Return the (X, Y) coordinate for the center point of the cell that contains the specified text.  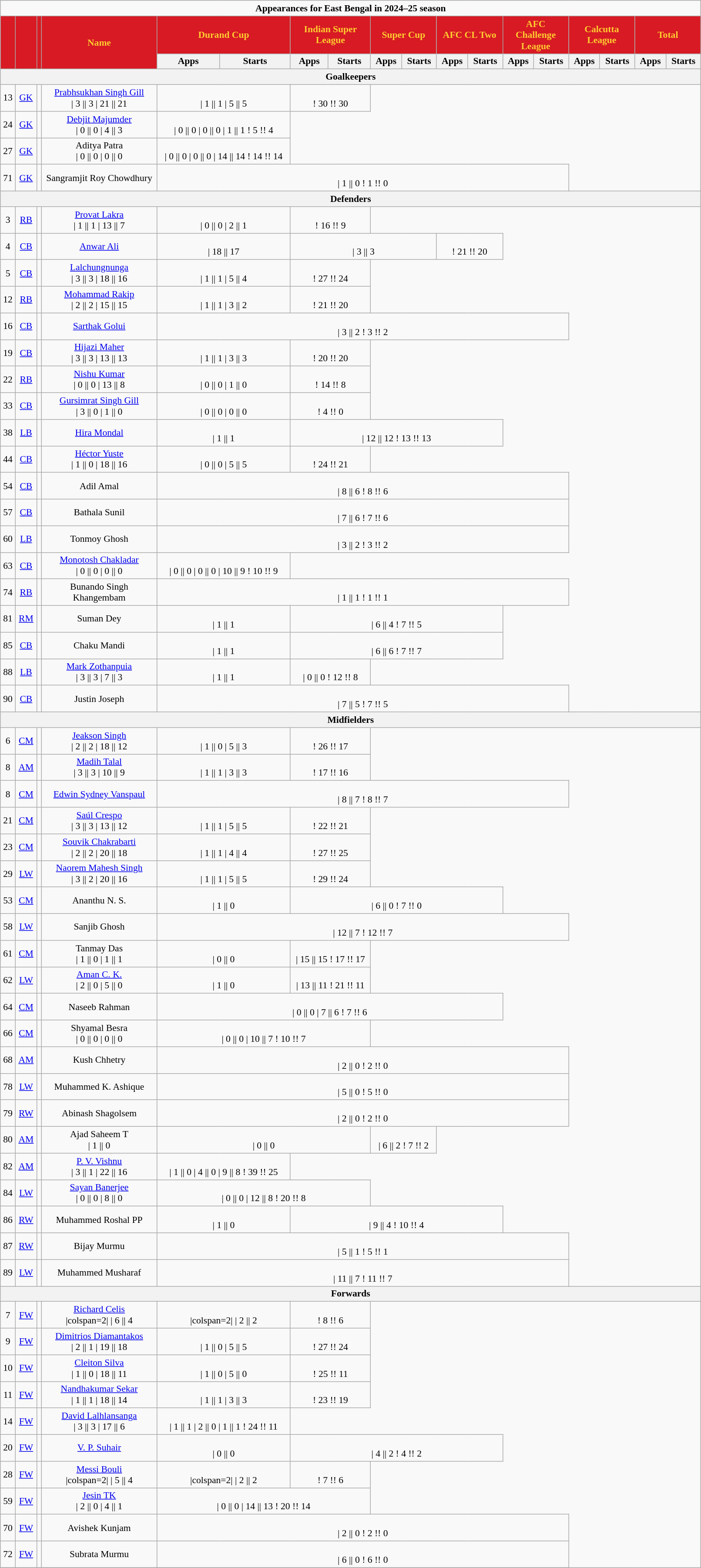
| 12 || 7 ! 12 !! 7 (363, 927)
| 11 || 7 ! 11 !! 7 (363, 1273)
Name (99, 43)
57 (8, 513)
Tonmoy Ghosh (99, 539)
Bunando Singh Khangembam (99, 593)
| 1 || 0 | 5 || 3 (224, 741)
Cleiton Silva| 1 || 0 | 18 || 11 (99, 1368)
| 1 || 1 | 2 || 0 | 1 || 1 ! 24 !! 11 (224, 1421)
Sarthak Golui (99, 326)
| 1 || 1 | 5 || 4 (224, 273)
! 4 !! 0 (330, 406)
Ajad Saheem T| 1 || 0 (99, 1140)
! 30 !! 30 (330, 98)
| 0 || 0 | 14 || 13 ! 20 !! 14 (264, 1501)
44 (8, 460)
| 4 || 2 ! 4 !! 2 (396, 1448)
60 (8, 539)
19 (8, 353)
10 (8, 1368)
| 1 || 1 | 4 || 4 (224, 847)
Kush Chhetry (99, 1060)
Messi Bouli|colspan=2| | 5 || 4 (99, 1474)
! 8 !! 6 (330, 1315)
| 1 || 1 ! 1 !! 1 (363, 593)
Héctor Yuste| 1 || 0 | 18 || 16 (99, 460)
David Lalhlansanga| 3 || 3 | 17 || 6 (99, 1421)
87 (8, 1246)
| 7 || 6 ! 7 !! 6 (363, 513)
| 0 || 0 | 12 || 8 ! 20 !! 8 (264, 1193)
66 (8, 1033)
Justin Joseph (99, 699)
Calcutta League (602, 35)
Mark Zothanpuia| 3 || 3 | 7 || 3 (99, 672)
Saúl Crespo| 3 || 3 | 13 || 12 (99, 821)
38 (8, 433)
58 (8, 927)
Hira Mondal (99, 433)
| 0 || 0 | 0 || 0 | 14 || 14 ! 14 !! 14 (224, 151)
3 (8, 220)
| 6 || 2 ! 7 !! 2 (403, 1140)
72 (8, 1555)
Appearances for East Bengal in 2024–25 season (351, 8)
11 (8, 1394)
85 (8, 646)
54 (8, 486)
Souvik Chakrabarti| 2 || 2 | 20 || 18 (99, 847)
Aditya Patra| 0 || 0 | 0 || 0 (99, 151)
68 (8, 1060)
16 (8, 326)
82 (8, 1166)
! 22 !! 21 (330, 821)
Sanjib Ghosh (99, 927)
| 1 || 0 ! 1 !! 0 (363, 178)
Suman Dey (99, 619)
9 (8, 1341)
Edwin Sydney Vanspaul (99, 794)
| 15 || 15 ! 17 !! 17 (330, 954)
| 8 || 6 ! 8 !! 6 (363, 486)
Hijazi Maher| 3 || 3 | 13 || 13 (99, 353)
| 1 || 0 | 5 || 0 (224, 1368)
Chaku Mandi (99, 646)
! 7 !! 6 (330, 1474)
! 17 !! 16 (330, 768)
Monotosh Chakladar| 0 || 0 | 0 || 0 (99, 566)
Anwar Ali (99, 246)
P. V. Vishnu| 3 || 1 | 22 || 16 (99, 1166)
23 (8, 847)
RM (26, 619)
74 (8, 593)
| 0 || 0 | 0 || 0 (224, 406)
Abinash Shagolsem (99, 1113)
| 0 || 0 ! 12 !! 8 (330, 672)
| 6 || 0 ! 6 !! 0 (363, 1555)
Shyamal Besra| 0 || 0 | 0 || 0 (99, 1033)
90 (8, 699)
Dimitrios Diamantakos| 2 || 1 | 19 || 18 (99, 1341)
63 (8, 566)
Jeakson Singh| 2 || 2 | 18 || 12 (99, 741)
Nandhakumar Sekar| 1 || 1 | 18 || 14 (99, 1394)
! 20 !! 20 (330, 353)
Sangramjit Roy Chowdhury (99, 178)
33 (8, 406)
Super Cup (403, 35)
Ananthu N. S. (99, 901)
Total (668, 35)
! 25 !! 11 (330, 1368)
Adil Amal (99, 486)
| 7 || 5 ! 7 !! 5 (363, 699)
| 0 || 0 | 2 || 1 (224, 220)
Naorem Mahesh Singh| 3 || 2 | 20 || 16 (99, 874)
6 (8, 741)
21 (8, 821)
Mohammad Rakip| 2 || 2 | 15 || 15 (99, 299)
| 13 || 11 ! 21 !! 11 (330, 980)
22 (8, 379)
| 6 || 0 ! 7 !! 0 (396, 901)
Jesin TK| 2 || 0 | 4 || 1 (99, 1501)
| 9 || 4 ! 10 !! 4 (396, 1219)
Defenders (351, 199)
| 1 || 0 | 4 || 0 | 9 || 8 ! 39 !! 25 (224, 1166)
| 0 || 0 | 5 || 5 (224, 460)
! 26 !! 17 (330, 741)
88 (8, 672)
Sayan Banerjee| 0 || 0 | 8 || 0 (99, 1193)
Indian Super League (330, 35)
28 (8, 1474)
Subrata Murmu (99, 1555)
20 (8, 1448)
80 (8, 1140)
Aman C. K.| 2 || 0 | 5 || 0 (99, 980)
V. P. Suhair (99, 1448)
89 (8, 1273)
24 (8, 124)
59 (8, 1501)
62 (8, 980)
29 (8, 874)
| 3 || 3 (363, 246)
53 (8, 901)
Nishu Kumar| 0 || 0 | 13 || 8 (99, 379)
Naseeb Rahman (99, 1007)
! 24 !! 21 (330, 460)
4 (8, 246)
Tanmay Das| 1 || 0 | 1 || 1 (99, 954)
Bathala Sunil (99, 513)
Avishek Kunjam (99, 1528)
71 (8, 178)
Madih Talal| 3 || 3 | 10 || 9 (99, 768)
| 6 || 6 ! 7 !! 7 (396, 646)
70 (8, 1528)
79 (8, 1113)
! 29 !! 24 (330, 874)
| 0 || 0 | 7 || 6 ! 7 !! 6 (330, 1007)
Debjit Majumder| 0 || 0 | 4 || 3 (99, 124)
61 (8, 954)
Prabhsukhan Singh Gill| 3 || 3 | 21 || 21 (99, 98)
| 8 || 7 ! 8 !! 7 (363, 794)
| 5 || 0 ! 5 !! 0 (363, 1086)
AFC CL Two (470, 35)
14 (8, 1421)
Muhammed K. Ashique (99, 1086)
84 (8, 1193)
Bijay Murmu (99, 1246)
Richard Celis|colspan=2| | 6 || 4 (99, 1315)
| 0 || 0 | 0 || 0 | 1 || 1 ! 5 !! 4 (224, 124)
Lalchungnunga| 3 || 3 | 18 || 16 (99, 273)
! 14 !! 8 (330, 379)
Muhammed Roshal PP (99, 1219)
| 1 || 0 | 5 || 5 (224, 1341)
Provat Lakra| 1 || 1 | 13 || 7 (99, 220)
| 1 || 1 | 3 || 2 (224, 299)
Forwards (351, 1294)
Gursimrat Singh Gill| 3 || 0 | 1 || 0 (99, 406)
7 (8, 1315)
Durand Cup (224, 35)
12 (8, 299)
Muhammed Musharaf (99, 1273)
| 5 || 1 ! 5 !! 1 (363, 1246)
13 (8, 98)
86 (8, 1219)
78 (8, 1086)
! 16 !! 9 (330, 220)
Midfielders (351, 720)
Goalkeepers (351, 77)
| 6 || 4 ! 7 !! 5 (396, 619)
AFC Challenge League (536, 35)
! 23 !! 19 (330, 1394)
| 0 || 0 | 10 || 7 ! 10 !! 7 (264, 1033)
27 (8, 151)
| 0 || 0 | 0 || 0 | 10 || 9 ! 10 !! 9 (224, 566)
| 12 || 12 ! 13 !! 13 (396, 433)
81 (8, 619)
64 (8, 1007)
5 (8, 273)
| 0 || 0 | 1 || 0 (224, 379)
| 18 || 17 (224, 246)
! 27 !! 25 (330, 847)
